Extract the (x, y) coordinate from the center of the cell holding the provided text.  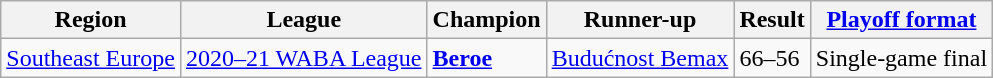
Runner-up (640, 20)
League (304, 20)
66–56 (772, 58)
Beroe (486, 58)
Budućnost Bemax (640, 58)
Region (91, 20)
Result (772, 20)
Champion (486, 20)
2020–21 WABA League (304, 58)
Playoff format (901, 20)
Single-game final (901, 58)
Southeast Europe (91, 58)
